For the text-containing cell, return its midpoint in (X, Y) coordinate format. 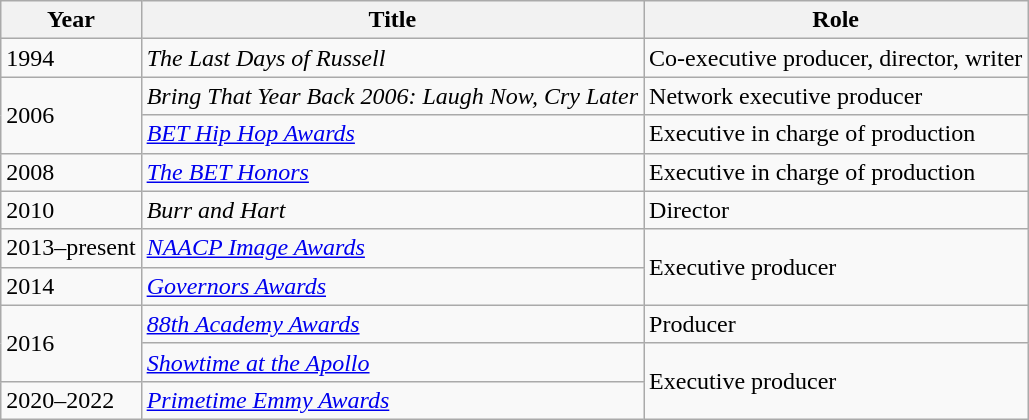
2006 (71, 115)
The BET Honors (392, 172)
2010 (71, 210)
Showtime at the Apollo (392, 362)
Governors Awards (392, 286)
88th Academy Awards (392, 324)
Year (71, 20)
Co-executive producer, director, writer (836, 58)
1994 (71, 58)
Producer (836, 324)
2014 (71, 286)
Title (392, 20)
Primetime Emmy Awards (392, 400)
2013–present (71, 248)
Director (836, 210)
2008 (71, 172)
The Last Days of Russell (392, 58)
BET Hip Hop Awards (392, 134)
2020–2022 (71, 400)
Network executive producer (836, 96)
Bring That Year Back 2006: Laugh Now, Cry Later (392, 96)
NAACP Image Awards (392, 248)
Role (836, 20)
Burr and Hart (392, 210)
2016 (71, 343)
